For the text-containing cell, return its midpoint in (x, y) coordinate format. 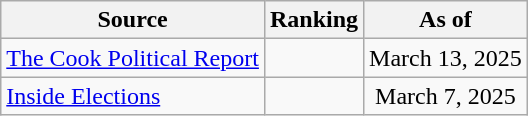
Inside Elections (133, 96)
Source (133, 20)
March 7, 2025 (446, 96)
Ranking (314, 20)
As of (446, 20)
The Cook Political Report (133, 58)
March 13, 2025 (446, 58)
